Provide the [X, Y] coordinate of the cell's center where the given text is located.  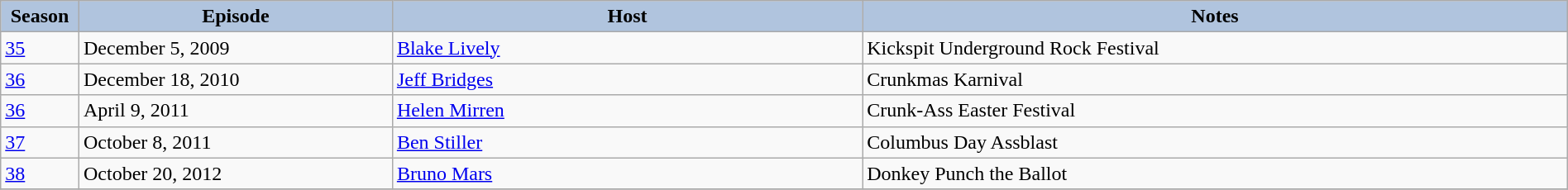
Jeff Bridges [627, 79]
Bruno Mars [627, 173]
October 20, 2012 [235, 173]
Notes [1216, 17]
Helen Mirren [627, 111]
38 [40, 173]
Kickspit Underground Rock Festival [1216, 48]
Ben Stiller [627, 142]
Episode [235, 17]
Columbus Day Assblast [1216, 142]
Crunkmas Karnival [1216, 79]
37 [40, 142]
Crunk-Ass Easter Festival [1216, 111]
Blake Lively [627, 48]
April 9, 2011 [235, 111]
35 [40, 48]
October 8, 2011 [235, 142]
December 18, 2010 [235, 79]
Donkey Punch the Ballot [1216, 173]
Season [40, 17]
December 5, 2009 [235, 48]
Host [627, 17]
